Search for the cell housing the specified text and yield its [X, Y] center coordinate. 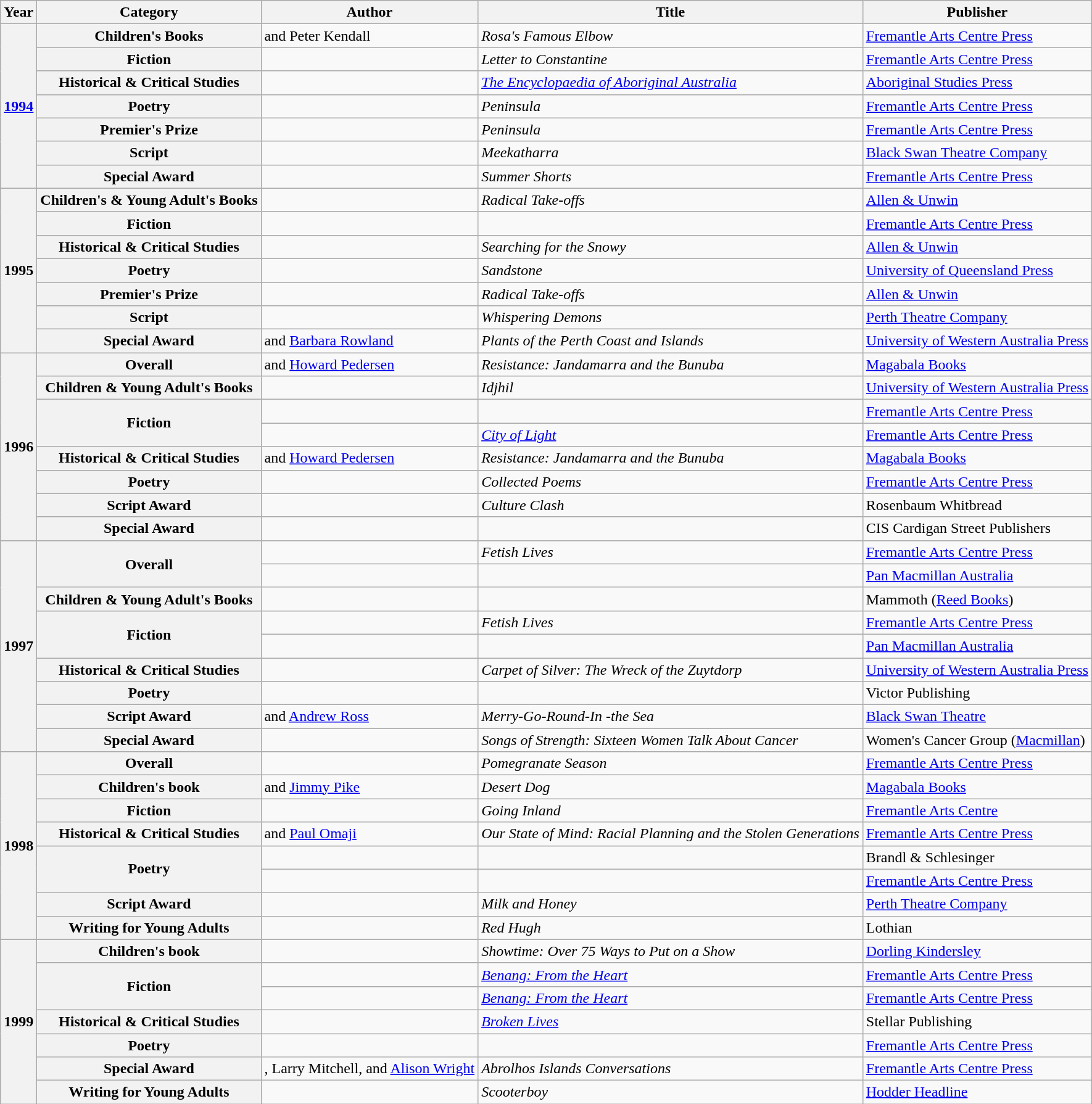
Author [370, 12]
Children's & Young Adult's Books [149, 200]
Black Swan Theatre [977, 717]
CIS Cardigan Street Publishers [977, 529]
Whispering Demons [671, 318]
Victor Publishing [977, 693]
Lothian [977, 928]
Plants of the Perth Coast and Islands [671, 341]
Title [671, 12]
Stellar Publishing [977, 1021]
Year [19, 12]
and Andrew Ross [370, 717]
and Barbara Rowland [370, 341]
and Paul Omaji [370, 834]
1997 [19, 646]
and Peter Kendall [370, 36]
Children's Books [149, 36]
Black Swan Theatre Company [977, 153]
Aboriginal Studies Press [977, 83]
, Larry Mitchell, and Alison Wright [370, 1069]
Red Hugh [671, 928]
City of Light [671, 435]
Scooterboy [671, 1092]
Our State of Mind: Racial Planning and the Stolen Generations [671, 834]
Summer Shorts [671, 176]
Category [149, 12]
Going Inland [671, 810]
Carpet of Silver: The Wreck of the Zuytdorp [671, 669]
University of Queensland Press [977, 270]
Letter to Constantine [671, 59]
Hodder Headline [977, 1092]
1995 [19, 270]
1994 [19, 106]
Broken Lives [671, 1021]
Merry-Go-Round-In -the Sea [671, 717]
Songs of Strength: Sixteen Women Talk About Cancer [671, 740]
Women's Cancer Group (Macmillan) [977, 740]
1996 [19, 447]
Sandstone [671, 270]
Searching for the Snowy [671, 247]
1998 [19, 846]
1999 [19, 1021]
Showtime: Over 75 Ways to Put on a Show [671, 951]
Idjhil [671, 388]
Brandl & Schlesinger [977, 857]
Desert Dog [671, 787]
Milk and Honey [671, 904]
Mammoth (Reed Books) [977, 599]
Pomegranate Season [671, 764]
Meekatharra [671, 153]
Abrolhos Islands Conversations [671, 1069]
Fremantle Arts Centre [977, 810]
Publisher [977, 12]
Collected Poems [671, 482]
Rosenbaum Whitbread [977, 505]
Dorling Kindersley [977, 951]
Culture Clash [671, 505]
The Encyclopaedia of Aboriginal Australia [671, 83]
and Jimmy Pike [370, 787]
Rosa's Famous Elbow [671, 36]
